Pinpoint the cell where the given text exists, returning its (x, y) midpoint coordinate. 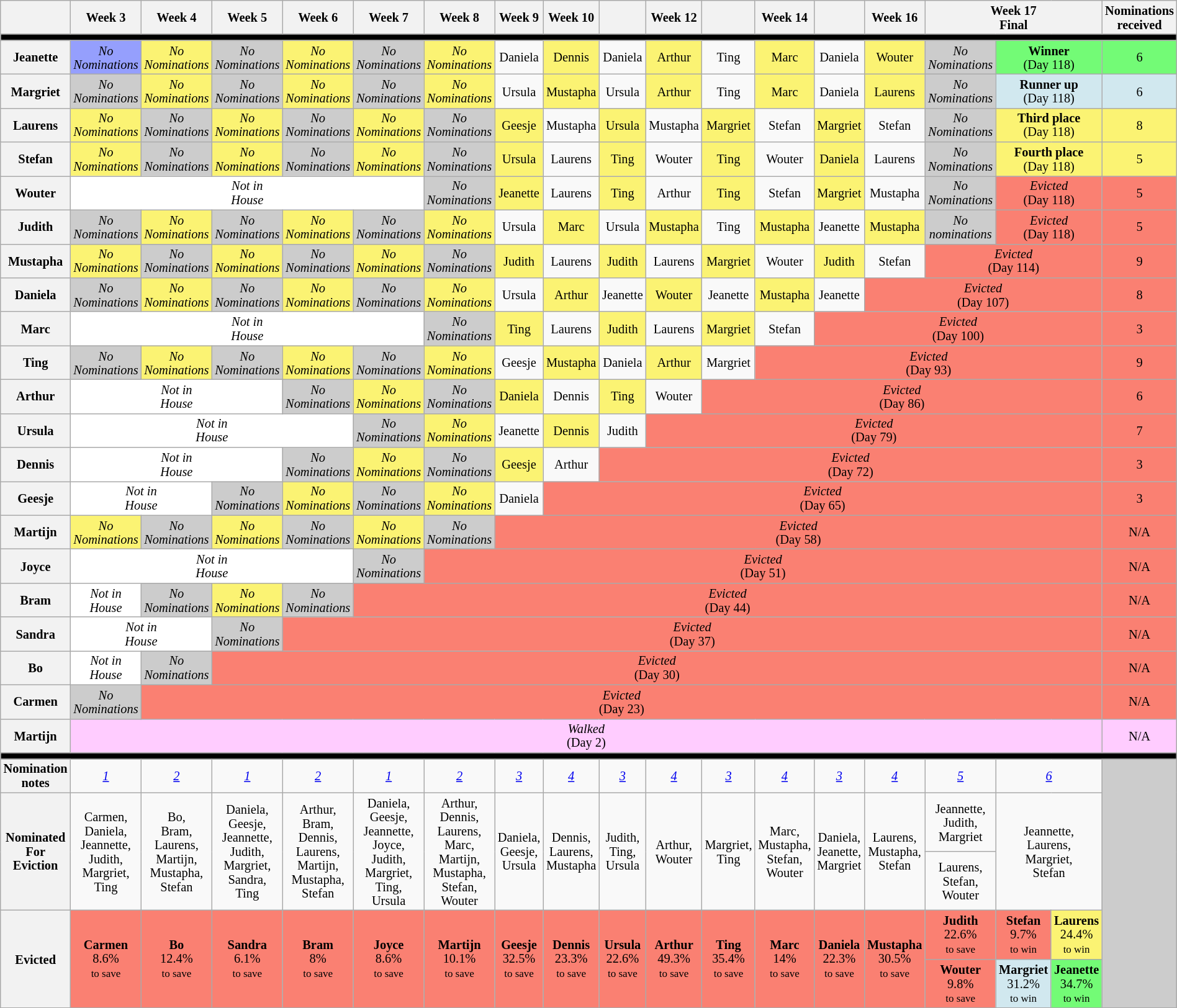
Week 8 (459, 17)
Evicted(Day 23) (621, 701)
Walked(Day 2) (587, 736)
Carmen (36, 701)
Evicted(Day 107) (983, 294)
Runner up(Day 118) (1049, 91)
Joyce8.6%to save (389, 958)
Dennis23.3%to save (571, 958)
NominatedFor Eviction (36, 852)
Sandra6.1%to save (247, 958)
Laurens,Mustapha,Stefan (895, 852)
Week 6 (318, 17)
Margriet,Ting (729, 852)
Daniela,Geesje,Jeannette,Joyce,Judith,Margriet,Ting,Ursula (389, 852)
Daniela,Geesje,Ursula (519, 852)
Dennis,Laurens,Mustapha (571, 852)
Wouter9.8%to save (960, 983)
Arthur,Dennis,Laurens,Marc,Martijn,Mustapha,Stefan,Wouter (459, 852)
Daniela22.3%to save (839, 958)
Evicted(Day 79) (874, 431)
Third place(Day 118) (1049, 125)
Bo,Bram,Laurens,Martijn,Mustapha,Stefan (176, 852)
Week 9 (519, 17)
Nominationsreceived (1140, 17)
Marc14%to save (785, 958)
Evicted(Day 86) (903, 396)
Margriet31.2%to win (1023, 983)
Evicted(Day 51) (763, 566)
Week 16 (895, 17)
Martijn10.1%to save (459, 958)
Jeannette,Judith,Margriet (960, 822)
Geesje32.5%to save (519, 958)
Arthur,Bram,Dennis,Laurens,Martijn,Mustapha,Stefan (318, 852)
Evicted (36, 958)
Joyce (36, 566)
Judith,Ting,Ursula (622, 852)
Arthur,Wouter (674, 852)
Week 3 (106, 17)
Bram8%to save (318, 958)
Nonominations (960, 227)
Week 4 (176, 17)
Daniela,Geesje,Jeannette,Judith,Margriet,Sandra,Ting (247, 852)
Stefan9.7%to win (1023, 935)
Ting35.4%to save (729, 958)
Laurens24.4%to win (1076, 935)
Evicted(Day 114) (1013, 261)
Winner(Day 118) (1049, 57)
Mustapha30.5%to save (895, 958)
Evicted(Day 44) (728, 600)
Week 5 (247, 17)
Fourth place(Day 118) (1049, 159)
Ursula22.6%to save (622, 958)
Bo12.4%to save (176, 958)
Laurens,Stefan,Wouter (960, 881)
Sandra (36, 634)
Evicted(Day 65) (823, 498)
Carmen,Daniela,Jeannette,Judith,Margriet,Ting (106, 852)
Jeannette,Laurens,Margriet,Stefan (1049, 852)
Bo (36, 668)
Jeanette34.7%to win (1076, 983)
Marc,Mustapha,Stefan,Wouter (785, 852)
Carmen8.6%to save (106, 958)
Week 17Final (1013, 17)
Evicted(Day 37) (692, 634)
Week 12 (674, 17)
Week 10 (571, 17)
Daniela,Jeanette,Margriet (839, 852)
Evicted(Day 72) (850, 464)
Arthur49.3%to save (674, 958)
Bram (36, 600)
Evicted(Day 93) (929, 362)
Evicted(Day 100) (958, 329)
Week 14 (785, 17)
Nomination notes (36, 776)
Evicted(Day 30) (657, 668)
Judith22.6%to save (960, 935)
Week 7 (389, 17)
7 (1140, 431)
Evicted(Day 58) (798, 533)
